Locate the cell with the specified text and output its (x, y) center coordinate. 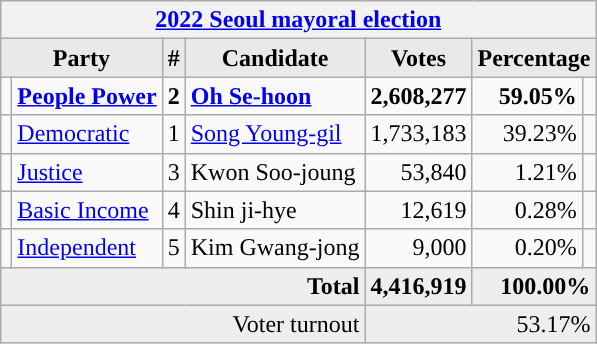
1,733,183 (418, 134)
Basic Income (87, 210)
Song Young-gil (275, 134)
2 (174, 96)
People Power (87, 96)
53.17% (480, 324)
5 (174, 248)
Kwon Soo-joung (275, 172)
# (174, 58)
Percentage (534, 58)
9,000 (418, 248)
39.23% (527, 134)
Kim Gwang-jong (275, 248)
Candidate (275, 58)
Independent (87, 248)
Total (183, 286)
59.05% (527, 96)
0.28% (527, 210)
4,416,919 (418, 286)
Democratic (87, 134)
100.00% (534, 286)
Voter turnout (183, 324)
Party (82, 58)
2022 Seoul mayoral election (298, 20)
Shin ji-hye (275, 210)
4 (174, 210)
Justice (87, 172)
3 (174, 172)
Oh Se-hoon (275, 96)
Votes (418, 58)
0.20% (527, 248)
12,619 (418, 210)
2,608,277 (418, 96)
1.21% (527, 172)
1 (174, 134)
53,840 (418, 172)
